Extract the (x, y) coordinate from the center of the cell holding the provided text.  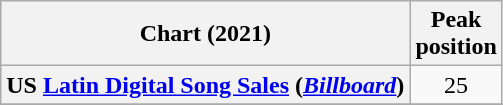
Peak position (456, 34)
Chart (2021) (206, 34)
25 (456, 85)
US Latin Digital Song Sales (Billboard) (206, 85)
